Provide the [X, Y] coordinate of the cell's center where the given text is located.  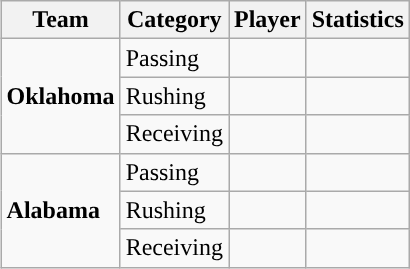
Oklahoma [60, 96]
Player [267, 20]
Statistics [358, 20]
Alabama [60, 210]
Category [174, 20]
Team [60, 20]
